For the text-containing cell, return its midpoint in [X, Y] coordinate format. 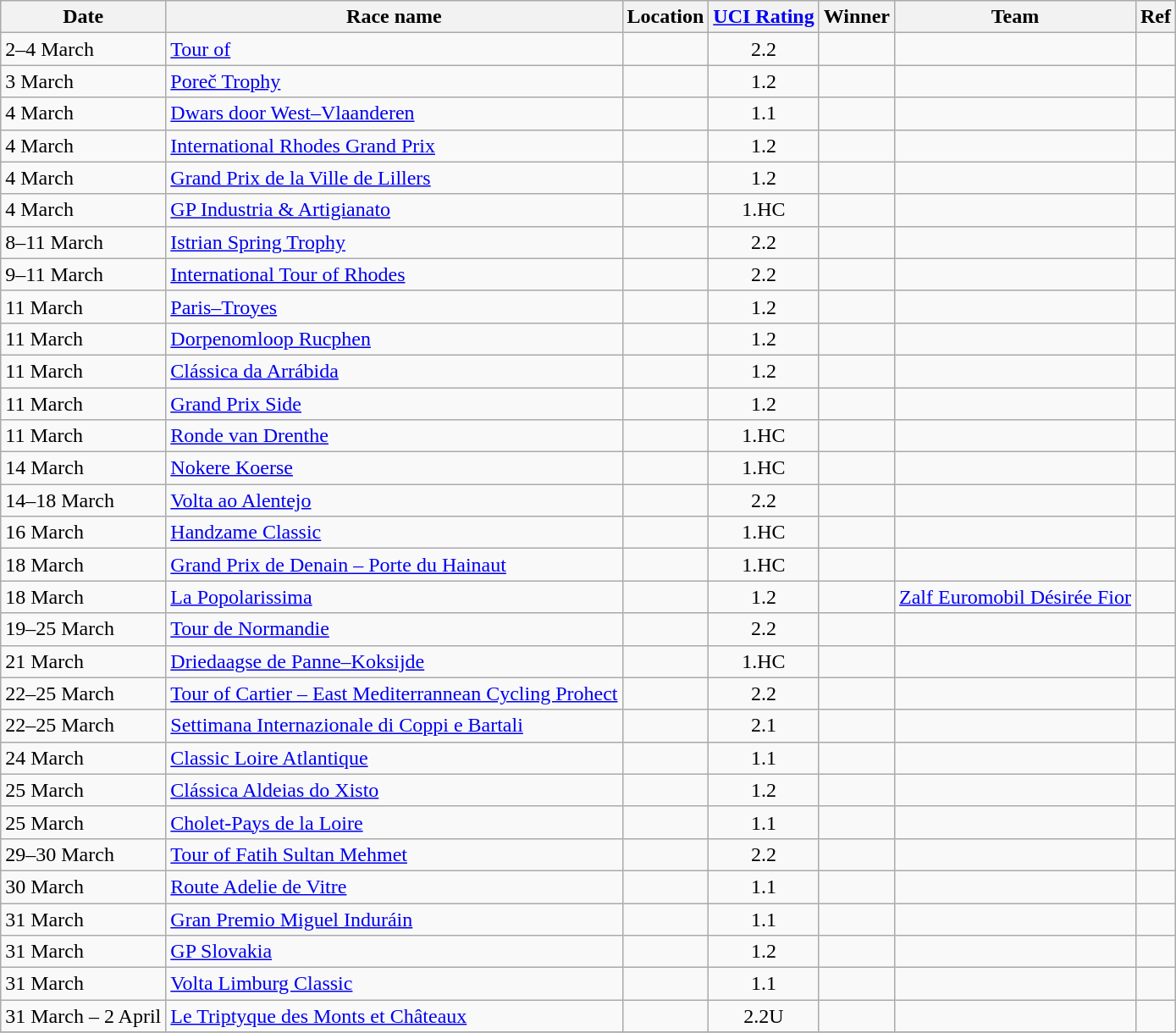
International Tour of Rhodes [395, 274]
30 March [83, 887]
3 March [83, 81]
Ronde van Drenthe [395, 436]
Team [1014, 17]
La Popolarissima [395, 597]
International Rhodes Grand Prix [395, 146]
19–25 March [83, 629]
Poreč Trophy [395, 81]
24 March [83, 758]
Route Adelie de Vitre [395, 887]
GP Slovakia [395, 952]
UCI Rating [764, 17]
Nokere Koerse [395, 468]
Handzame Classic [395, 533]
Grand Prix Side [395, 404]
8–11 March [83, 242]
GP Industria & Artigianato [395, 210]
Volta ao Alentejo [395, 500]
2–4 March [83, 49]
Settimana Internazionale di Coppi e Bartali [395, 726]
Race name [395, 17]
Tour of Cartier – East Mediterrannean Cycling Prohect [395, 693]
Clássica da Arrábida [395, 371]
14 March [83, 468]
Paris–Troyes [395, 307]
Istrian Spring Trophy [395, 242]
Cholet-Pays de la Loire [395, 822]
Dorpenomloop Rucphen [395, 339]
Date [83, 17]
Grand Prix de Denain – Porte du Hainaut [395, 565]
14–18 March [83, 500]
Clássica Aldeias do Xisto [395, 790]
Ref [1155, 17]
2.2U [764, 1016]
Tour of Fatih Sultan Mehmet [395, 854]
Tour de Normandie [395, 629]
Le Triptyque des Monts et Châteaux [395, 1016]
Location [665, 17]
2.1 [764, 726]
Grand Prix de la Ville de Lillers [395, 178]
9–11 March [83, 274]
Tour of [395, 49]
21 March [83, 661]
31 March – 2 April [83, 1016]
29–30 March [83, 854]
Volta Limburg Classic [395, 984]
Classic Loire Atlantique [395, 758]
Zalf Euromobil Désirée Fior [1014, 597]
Driedaagse de Panne–Koksijde [395, 661]
16 March [83, 533]
Dwars door West–Vlaanderen [395, 113]
Gran Premio Miguel Induráin [395, 919]
Winner [857, 17]
